Detect which cell encompasses the target text, then output its (X, Y) center coordinate. 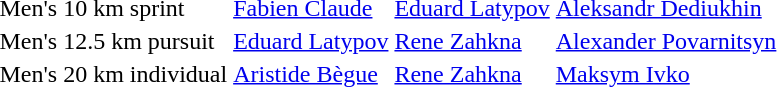
Eduard Latypov (311, 41)
Rene Zahkna (472, 41)
